Search for the cell housing the specified text and yield its (X, Y) center coordinate. 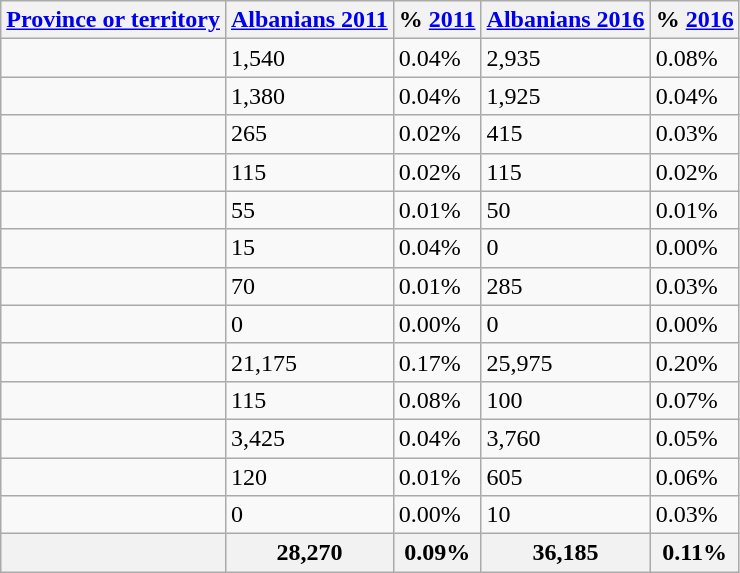
70 (309, 286)
3,760 (566, 438)
0.06% (694, 477)
0.05% (694, 438)
120 (309, 477)
21,175 (309, 362)
25,975 (566, 362)
0.07% (694, 400)
100 (566, 400)
0.20% (694, 362)
36,185 (566, 553)
15 (309, 248)
0.11% (694, 553)
50 (566, 210)
% 2016 (694, 20)
415 (566, 134)
Albanians 2016 (566, 20)
55 (309, 210)
28,270 (309, 553)
285 (566, 286)
2,935 (566, 58)
Province or territory (114, 20)
265 (309, 134)
0.09% (437, 553)
10 (566, 515)
1,540 (309, 58)
% 2011 (437, 20)
605 (566, 477)
1,380 (309, 96)
3,425 (309, 438)
1,925 (566, 96)
0.17% (437, 362)
Albanians 2011 (309, 20)
